Extract the (x, y) coordinate from the center of the cell holding the provided text.  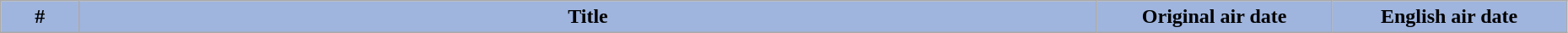
# (40, 17)
English air date (1449, 17)
Original air date (1214, 17)
Title (589, 17)
